Identify which cell holds the provided text, then report its (X, Y) central coordinate. 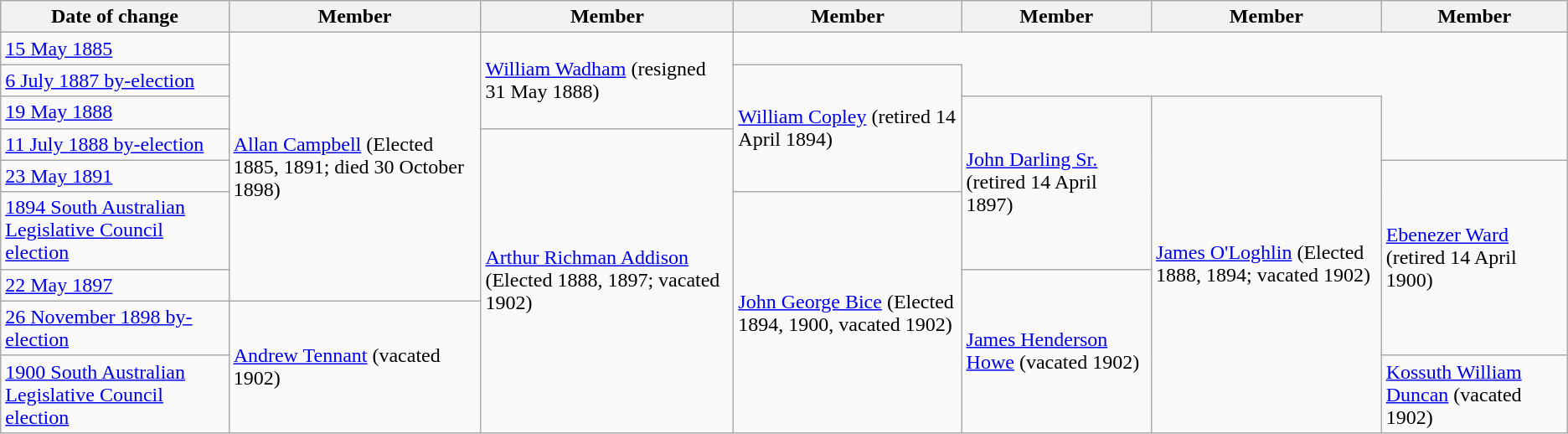
William Copley (retired 14 April 1894) (848, 128)
Ebenezer Ward (retired 14 April 1900) (1474, 258)
22 May 1897 (115, 285)
Date of change (115, 17)
Arthur Richman Addison (Elected 1888, 1897; vacated 1902) (607, 280)
23 May 1891 (115, 176)
6 July 1887 by-election (115, 80)
Andrew Tennant (vacated 1902) (355, 367)
1900 South Australian Legislative Council election (115, 394)
William Wadham (resigned 31 May 1888) (607, 80)
James O'Loghlin (Elected 1888, 1894; vacated 1902) (1266, 265)
26 November 1898 by-election (115, 328)
1894 South Australian Legislative Council election (115, 230)
11 July 1888 by-election (115, 144)
Kossuth William Duncan (vacated 1902) (1474, 394)
James Henderson Howe (vacated 1902) (1056, 350)
Allan Campbell (Elected 1885, 1891; died 30 October 1898) (355, 167)
John Darling Sr. (retired 14 April 1897) (1056, 183)
15 May 1885 (115, 49)
19 May 1888 (115, 112)
John George Bice (Elected 1894, 1900, vacated 1902) (848, 312)
